Find where the given text appears and provide that cell's center as (x, y) coordinate. 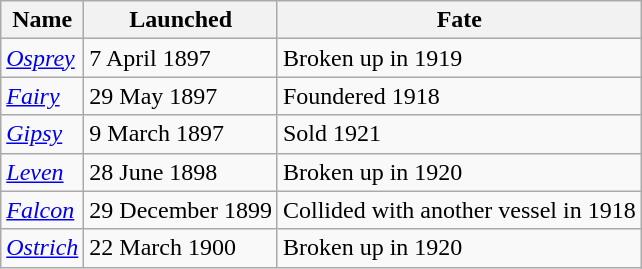
22 March 1900 (181, 248)
Falcon (42, 210)
Sold 1921 (459, 134)
Launched (181, 20)
Foundered 1918 (459, 96)
Gipsy (42, 134)
Name (42, 20)
Collided with another vessel in 1918 (459, 210)
Fairy (42, 96)
Broken up in 1919 (459, 58)
7 April 1897 (181, 58)
9 March 1897 (181, 134)
Leven (42, 172)
29 May 1897 (181, 96)
Fate (459, 20)
Osprey (42, 58)
Ostrich (42, 248)
29 December 1899 (181, 210)
28 June 1898 (181, 172)
